Scan for the cell matching the given text and deliver its [x, y] coordinate at center. 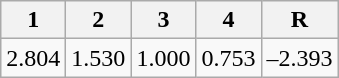
3 [164, 20]
2.804 [34, 58]
1.530 [98, 58]
R [300, 20]
1.000 [164, 58]
2 [98, 20]
0.753 [228, 58]
4 [228, 20]
1 [34, 20]
–2.393 [300, 58]
